Detect which cell encompasses the target text, then output its [X, Y] center coordinate. 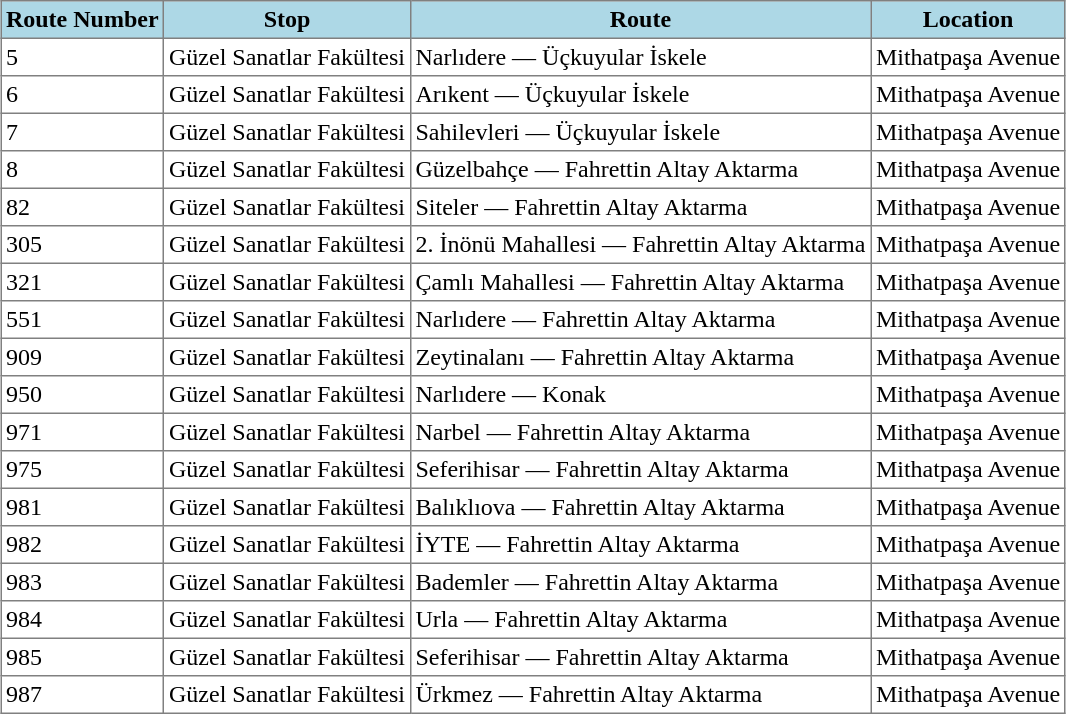
971 [82, 432]
Narlıdere — Üçkuyular İskele [640, 57]
985 [82, 657]
950 [82, 395]
Ürkmez — Fahrettin Altay Aktarma [640, 695]
İYTE — Fahrettin Altay Aktarma [640, 545]
909 [82, 357]
Sahilevleri — Üçkuyular İskele [640, 132]
Location [968, 20]
551 [82, 320]
Siteler — Fahrettin Altay Aktarma [640, 207]
Balıklıova — Fahrettin Altay Aktarma [640, 507]
Narlıdere — Konak [640, 395]
2. İnönü Mahallesi — Fahrettin Altay Aktarma [640, 245]
Urla — Fahrettin Altay Aktarma [640, 620]
82 [82, 207]
Narbel — Fahrettin Altay Aktarma [640, 432]
7 [82, 132]
Arıkent — Üçkuyular İskele [640, 95]
Narlıdere — Fahrettin Altay Aktarma [640, 320]
Route [640, 20]
5 [82, 57]
Güzelbahçe — Fahrettin Altay Aktarma [640, 170]
Çamlı Mahallesi — Fahrettin Altay Aktarma [640, 282]
Bademler — Fahrettin Altay Aktarma [640, 582]
Stop [287, 20]
6 [82, 95]
8 [82, 170]
983 [82, 582]
984 [82, 620]
Zeytinalanı — Fahrettin Altay Aktarma [640, 357]
981 [82, 507]
982 [82, 545]
Route Number [82, 20]
305 [82, 245]
321 [82, 282]
975 [82, 470]
987 [82, 695]
